Determine the (x, y) coordinate at the center of the cell enclosing the given text.  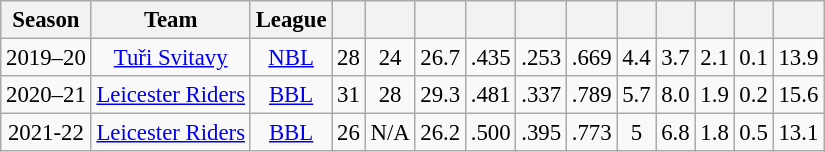
Team (170, 20)
13.1 (798, 133)
.773 (591, 133)
26 (348, 133)
26.7 (440, 58)
0.5 (754, 133)
Tuři Svitavy (170, 58)
N/A (390, 133)
League (290, 20)
5 (636, 133)
.435 (490, 58)
2019–20 (46, 58)
2021-22 (46, 133)
.669 (591, 58)
8.0 (676, 95)
.253 (541, 58)
.481 (490, 95)
.500 (490, 133)
24 (390, 58)
15.6 (798, 95)
31 (348, 95)
NBL (290, 58)
13.9 (798, 58)
1.9 (714, 95)
0.2 (754, 95)
.789 (591, 95)
0.1 (754, 58)
Season (46, 20)
2.1 (714, 58)
.395 (541, 133)
29.3 (440, 95)
5.7 (636, 95)
3.7 (676, 58)
6.8 (676, 133)
4.4 (636, 58)
1.8 (714, 133)
2020–21 (46, 95)
26.2 (440, 133)
.337 (541, 95)
